Identify which cell holds the provided text, then report its (X, Y) central coordinate. 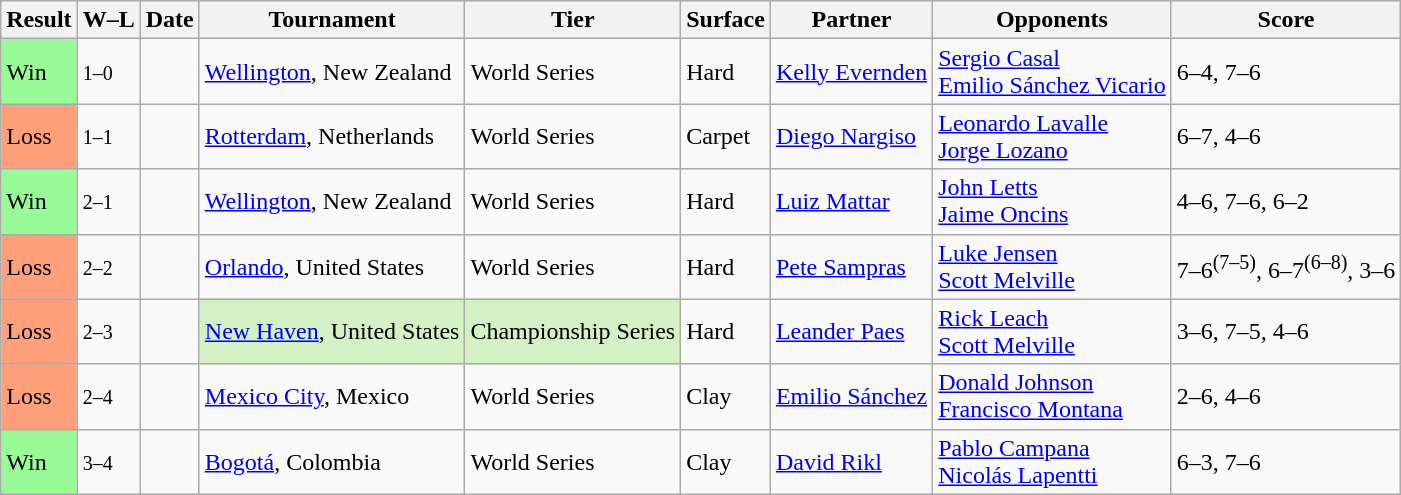
2–4 (108, 396)
Date (170, 20)
Leander Paes (851, 332)
2–2 (108, 266)
1–0 (108, 72)
Donald Johnson Francisco Montana (1052, 396)
7–6(7–5), 6–7(6–8), 3–6 (1286, 266)
Sergio Casal Emilio Sánchez Vicario (1052, 72)
Opponents (1052, 20)
Surface (726, 20)
Luiz Mattar (851, 202)
Carpet (726, 136)
2–3 (108, 332)
Orlando, United States (332, 266)
6–7, 4–6 (1286, 136)
Diego Nargiso (851, 136)
2–1 (108, 202)
6–3, 7–6 (1286, 462)
David Rikl (851, 462)
Tier (573, 20)
Bogotá, Colombia (332, 462)
New Haven, United States (332, 332)
Result (39, 20)
Luke Jensen Scott Melville (1052, 266)
Pete Sampras (851, 266)
6–4, 7–6 (1286, 72)
Championship Series (573, 332)
Rick Leach Scott Melville (1052, 332)
Tournament (332, 20)
Rotterdam, Netherlands (332, 136)
Leonardo Lavalle Jorge Lozano (1052, 136)
Score (1286, 20)
W–L (108, 20)
2–6, 4–6 (1286, 396)
3–4 (108, 462)
Mexico City, Mexico (332, 396)
Pablo Campana Nicolás Lapentti (1052, 462)
Partner (851, 20)
1–1 (108, 136)
Emilio Sánchez (851, 396)
3–6, 7–5, 4–6 (1286, 332)
4–6, 7–6, 6–2 (1286, 202)
Kelly Evernden (851, 72)
John Letts Jaime Oncins (1052, 202)
